Return (x, y) of the center of cell containing provided text 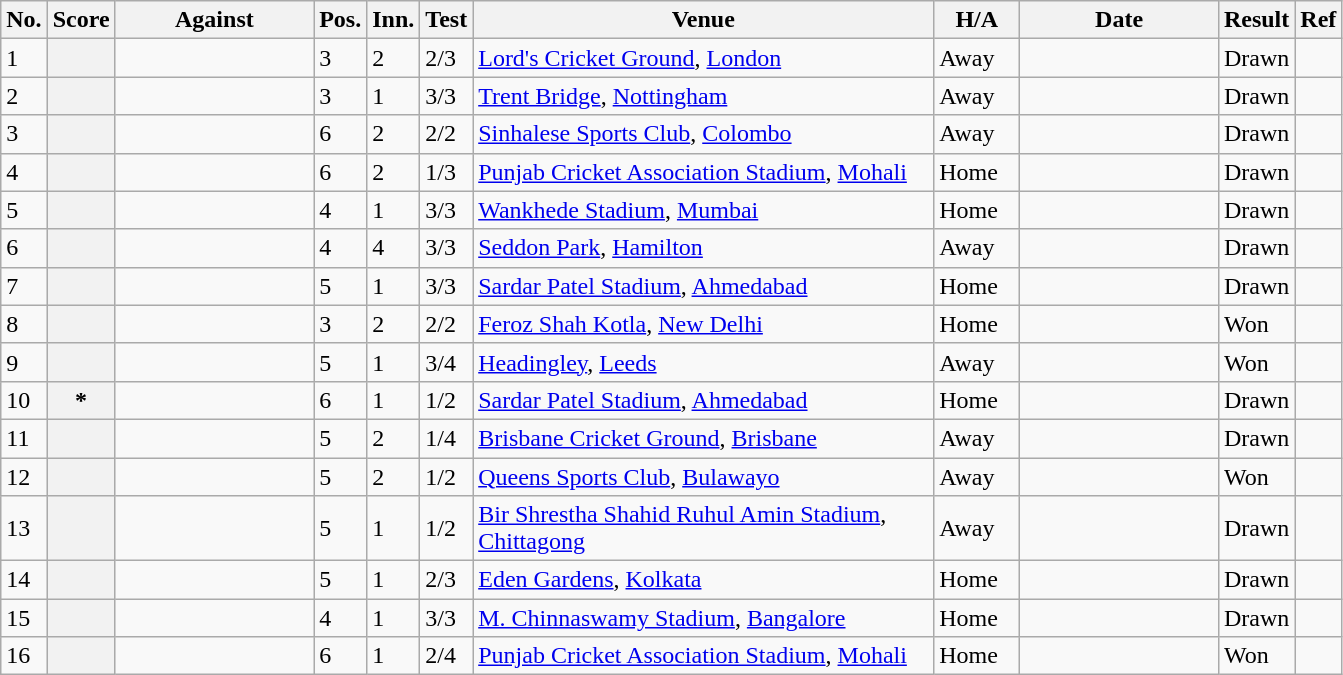
3/4 (446, 362)
Test (446, 20)
H/A (977, 20)
Pos. (340, 20)
Feroz Shah Kotla, New Delhi (704, 324)
8 (24, 324)
12 (24, 477)
7 (24, 286)
Bir Shrestha Shahid Ruhul Amin Stadium, Chittagong (704, 528)
15 (24, 618)
Eden Gardens, Kolkata (704, 580)
Trent Bridge, Nottingham (704, 96)
Headingley, Leeds (704, 362)
14 (24, 580)
Ref (1318, 20)
No. (24, 20)
Wankhede Stadium, Mumbai (704, 210)
9 (24, 362)
2/4 (446, 656)
Queens Sports Club, Bulawayo (704, 477)
1/3 (446, 172)
M. Chinnaswamy Stadium, Bangalore (704, 618)
10 (24, 400)
11 (24, 438)
Venue (704, 20)
Date (1120, 20)
Result (1256, 20)
Lord's Cricket Ground, London (704, 58)
Brisbane Cricket Ground, Brisbane (704, 438)
1/4 (446, 438)
13 (24, 528)
Inn. (394, 20)
Score (81, 20)
Seddon Park, Hamilton (704, 248)
Sinhalese Sports Club, Colombo (704, 134)
Against (214, 20)
* (81, 400)
16 (24, 656)
